Provide the [x, y] coordinate of the cell's center where the given text is located.  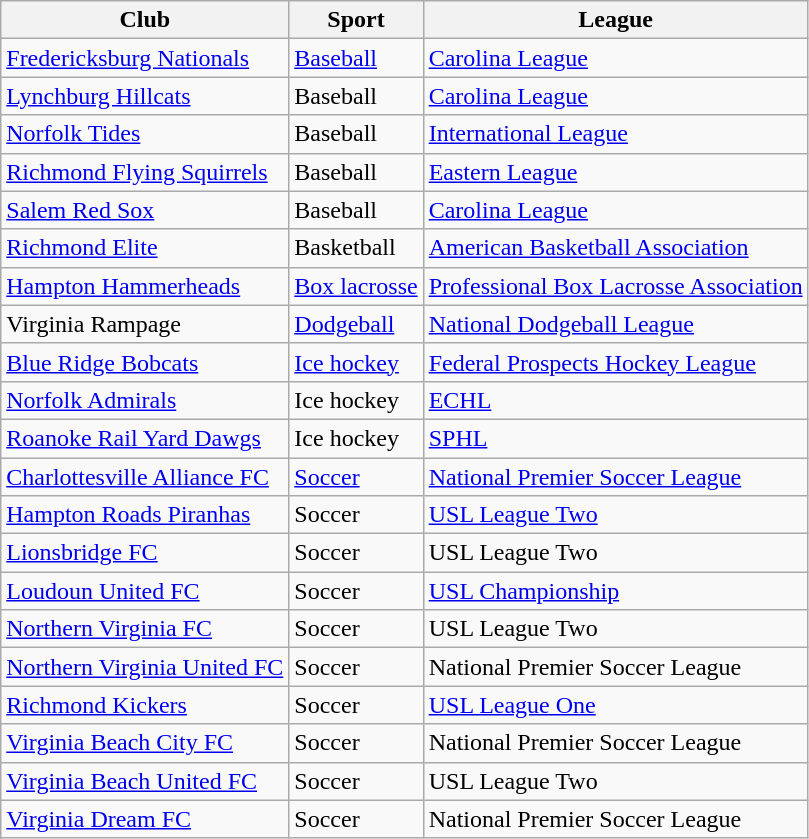
American Basketball Association [616, 248]
Richmond Elite [145, 248]
Box lacrosse [356, 286]
USL League One [616, 705]
Norfolk Admirals [145, 400]
Professional Box Lacrosse Association [616, 286]
Salem Red Sox [145, 210]
National Dodgeball League [616, 324]
Virginia Dream FC [145, 819]
Club [145, 20]
ECHL [616, 400]
Hampton Hammerheads [145, 286]
Virginia Beach City FC [145, 743]
Loudoun United FC [145, 591]
Eastern League [616, 172]
Hampton Roads Piranhas [145, 515]
Blue Ridge Bobcats [145, 362]
Northern Virginia United FC [145, 667]
International League [616, 134]
Lynchburg Hillcats [145, 96]
Richmond Flying Squirrels [145, 172]
Richmond Kickers [145, 705]
Virginia Rampage [145, 324]
Sport [356, 20]
Roanoke Rail Yard Dawgs [145, 438]
Virginia Beach United FC [145, 781]
Lionsbridge FC [145, 553]
USL Championship [616, 591]
Charlottesville Alliance FC [145, 477]
Federal Prospects Hockey League [616, 362]
SPHL [616, 438]
Dodgeball [356, 324]
Norfolk Tides [145, 134]
League [616, 20]
Northern Virginia FC [145, 629]
Basketball [356, 248]
Fredericksburg Nationals [145, 58]
